Identify which cell holds the provided text, then report its [X, Y] central coordinate. 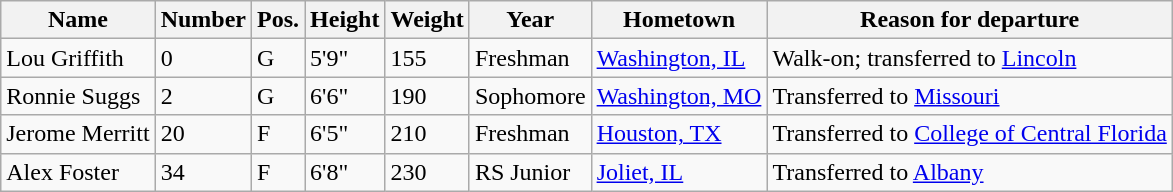
6'6" [345, 96]
Year [530, 20]
210 [427, 134]
2 [203, 96]
190 [427, 96]
Transferred to College of Central Florida [970, 134]
Hometown [679, 20]
Reason for departure [970, 20]
Walk-on; transferred to Lincoln [970, 58]
Ronnie Suggs [78, 96]
Transferred to Albany [970, 172]
Transferred to Missouri [970, 96]
Pos. [278, 20]
0 [203, 58]
Washington, IL [679, 58]
Joliet, IL [679, 172]
Houston, TX [679, 134]
5'9" [345, 58]
Height [345, 20]
6'5" [345, 134]
RS Junior [530, 172]
34 [203, 172]
Name [78, 20]
Washington, MO [679, 96]
Number [203, 20]
230 [427, 172]
155 [427, 58]
Sophomore [530, 96]
6'8" [345, 172]
Weight [427, 20]
Lou Griffith [78, 58]
Alex Foster [78, 172]
20 [203, 134]
Jerome Merritt [78, 134]
